From the cell containing the given text, extract its center point as (X, Y) coordinate. 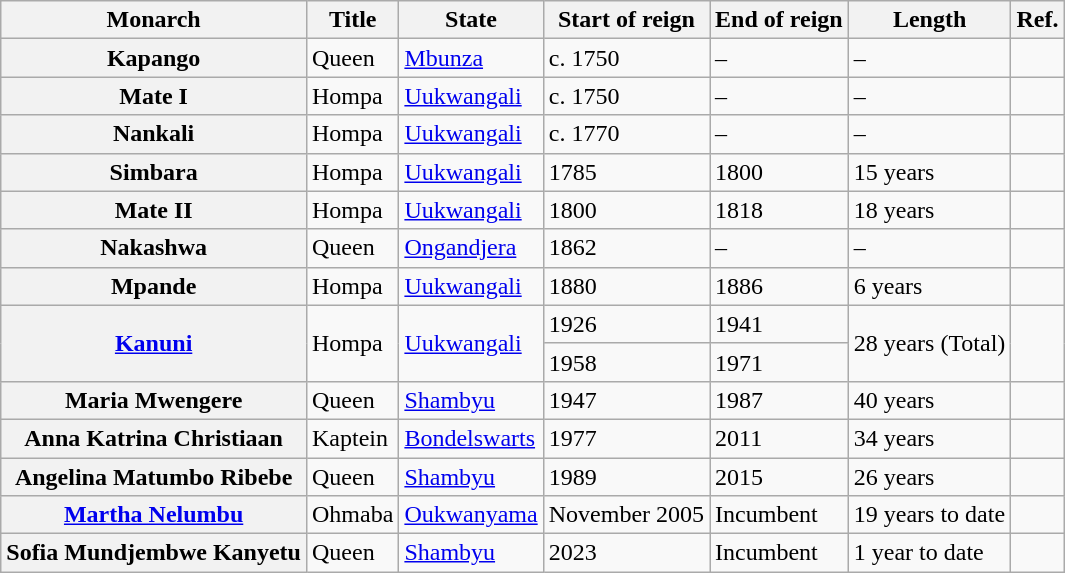
2015 (780, 477)
Kapango (154, 58)
Nakashwa (154, 248)
28 years (Total) (930, 343)
Ref. (1038, 20)
Angelina Matumbo Ribebe (154, 477)
Kanuni (154, 343)
19 years to date (930, 515)
1 year to date (930, 553)
Sofia Mundjembwe Kanyetu (154, 553)
40 years (930, 400)
1977 (626, 438)
Start of reign (626, 20)
Maria Mwengere (154, 400)
1947 (626, 400)
Mate I (154, 96)
November 2005 (626, 515)
1958 (626, 362)
Mpande (154, 286)
1862 (626, 248)
34 years (930, 438)
Monarch (154, 20)
1989 (626, 477)
Ohmaba (352, 515)
Martha Nelumbu (154, 515)
1926 (626, 324)
1818 (780, 210)
2011 (780, 438)
Oukwanyama (471, 515)
Kaptein (352, 438)
Mate II (154, 210)
Nankali (154, 134)
15 years (930, 172)
Simbara (154, 172)
Ongandjera (471, 248)
1941 (780, 324)
1971 (780, 362)
26 years (930, 477)
1785 (626, 172)
1886 (780, 286)
Anna Katrina Christiaan (154, 438)
Length (930, 20)
End of reign (780, 20)
State (471, 20)
c. 1770 (626, 134)
Mbunza (471, 58)
1880 (626, 286)
6 years (930, 286)
2023 (626, 553)
18 years (930, 210)
Title (352, 20)
1987 (780, 400)
Bondelswarts (471, 438)
